Identify which cell holds the provided text, then report its [X, Y] central coordinate. 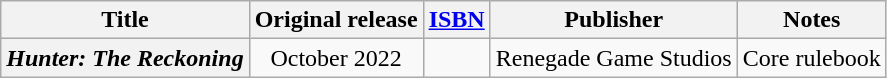
ISBN [456, 20]
October 2022 [336, 58]
Publisher [614, 20]
Hunter: The Reckoning [125, 58]
Title [125, 20]
Original release [336, 20]
Renegade Game Studios [614, 58]
Notes [812, 20]
Core rulebook [812, 58]
